Search for the cell housing the specified text and yield its (x, y) center coordinate. 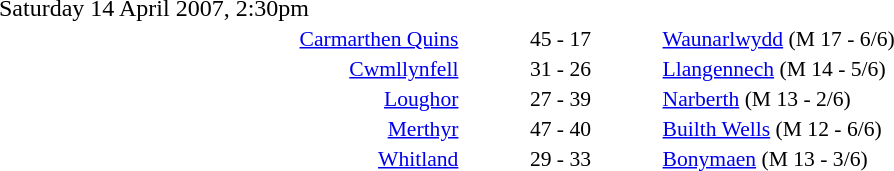
31 - 26 (560, 68)
47 - 40 (560, 128)
45 - 17 (560, 38)
27 - 39 (560, 98)
